From the cell containing the given text, extract its center point as [X, Y] coordinate. 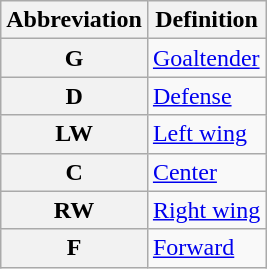
RW [74, 210]
C [74, 172]
Defense [206, 96]
F [74, 248]
D [74, 96]
Right wing [206, 210]
Definition [206, 20]
Center [206, 172]
Forward [206, 248]
Left wing [206, 134]
Goaltender [206, 58]
G [74, 58]
Abbreviation [74, 20]
LW [74, 134]
